Identify which cell holds the provided text, then report its [x, y] central coordinate. 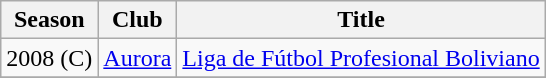
Aurora [138, 58]
Club [138, 20]
Season [50, 20]
Title [361, 20]
2008 (C) [50, 58]
Liga de Fútbol Profesional Boliviano [361, 58]
